Find where the given text appears and provide that cell's center as (X, Y) coordinate. 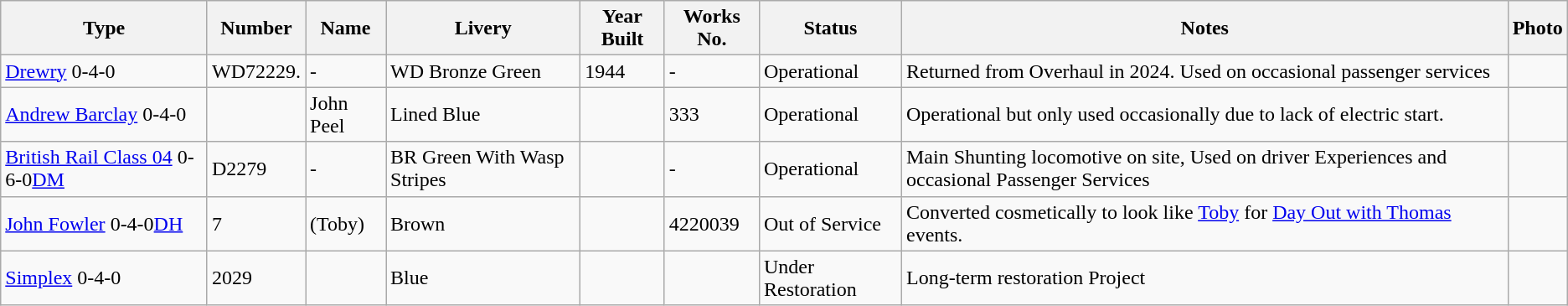
333 (712, 114)
Notes (1204, 29)
7 (256, 223)
Drewry 0-4-0 (104, 71)
British Rail Class 04 0-6-0DM (104, 169)
2029 (256, 278)
Long-term restoration Project (1204, 278)
1944 (622, 71)
Under Restoration (830, 278)
Brown (482, 223)
Photo (1538, 29)
Type (104, 29)
Operational but only used occasionally due to lack of electric start. (1204, 114)
WD72229. (256, 71)
Out of Service (830, 223)
Andrew Barclay 0-4-0 (104, 114)
Blue (482, 278)
Status (830, 29)
BR Green With Wasp Stripes (482, 169)
Main Shunting locomotive on site, Used on driver Experiences and occasional Passenger Services (1204, 169)
Year Built (622, 29)
WD Bronze Green (482, 71)
John Fowler 0-4-0DH (104, 223)
Converted cosmetically to look like Toby for Day Out with Thomas events. (1204, 223)
Works No. (712, 29)
4220039 (712, 223)
Number (256, 29)
Returned from Overhaul in 2024. Used on occasional passenger services (1204, 71)
Name (346, 29)
Livery (482, 29)
Lined Blue (482, 114)
(Toby) (346, 223)
John Peel (346, 114)
Simplex 0-4-0 (104, 278)
D2279 (256, 169)
